Return the [X, Y] coordinate for the center point of the cell that contains the specified text.  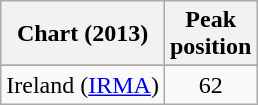
Chart (2013) [83, 34]
62 [210, 85]
Ireland (IRMA) [83, 85]
Peakposition [210, 34]
